From the cell containing the given text, extract its center point as [X, Y] coordinate. 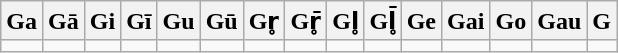
Gr̥̄ [306, 21]
Go [511, 21]
Ga [22, 21]
Gl̥̄ [382, 21]
Gu [178, 21]
Gū [222, 21]
Gai [466, 21]
Gi [102, 21]
Gau [560, 21]
Gā [63, 21]
Gr̥ [264, 21]
Gl̥ [346, 21]
Gī [139, 21]
G [602, 21]
Ge [421, 21]
